Search for the cell housing the specified text and yield its (x, y) center coordinate. 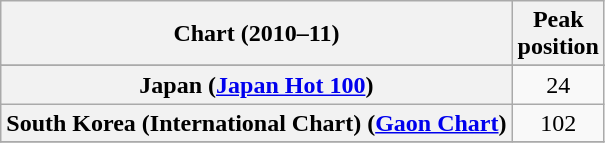
102 (558, 123)
24 (558, 85)
Peakposition (558, 34)
South Korea (International Chart) (Gaon Chart) (256, 123)
Japan (Japan Hot 100) (256, 85)
Chart (2010–11) (256, 34)
